Locate the cell with the specified text and output its [X, Y] center coordinate. 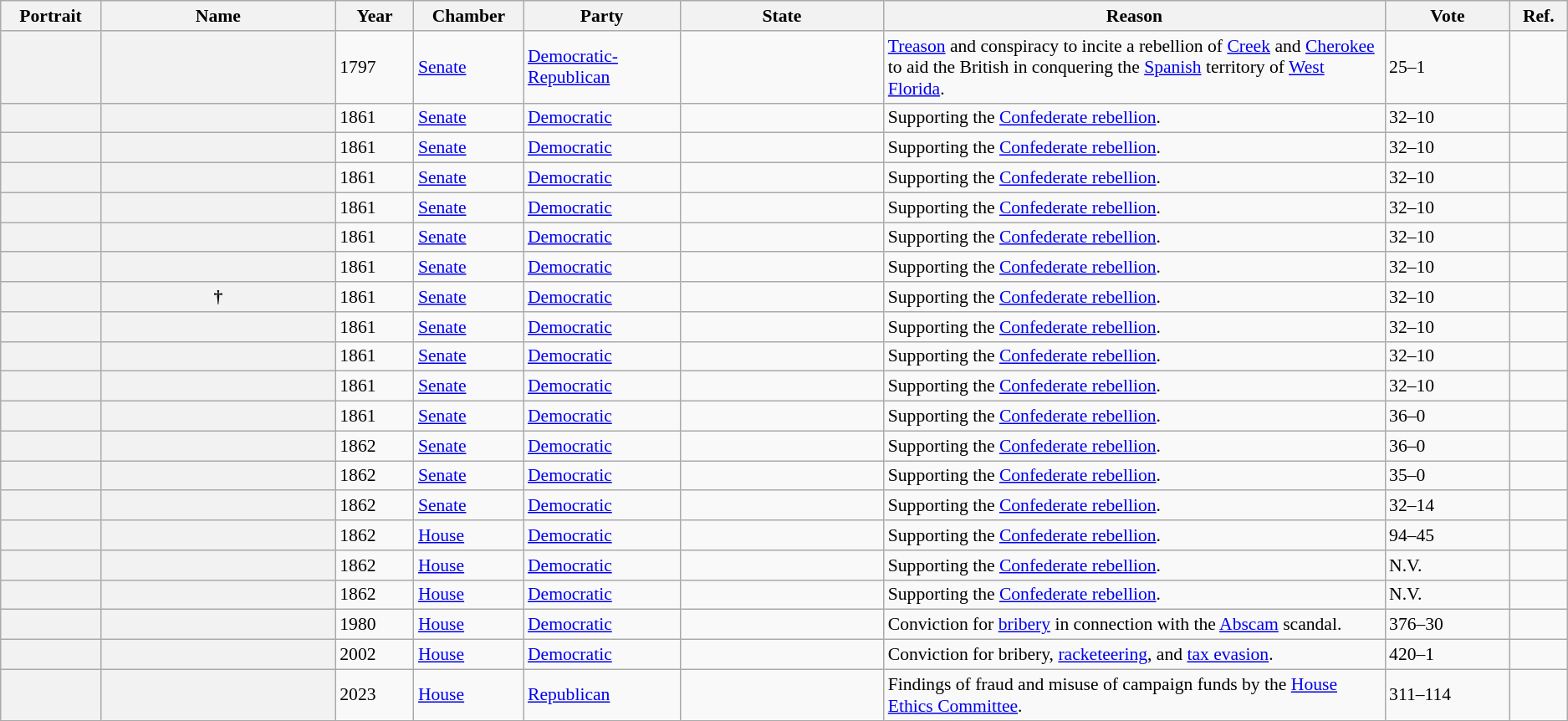
Treason and conspiracy to incite a rebellion of Creek and Cherokee to aid the British in conquering the Spanish territory of West Florida. [1134, 67]
Findings of fraud and misuse of campaign funds by the House Ethics Committee. [1134, 694]
2002 [375, 655]
35–0 [1448, 476]
† [217, 297]
Name [217, 16]
Democratic-Republican [602, 67]
Party [602, 16]
2023 [375, 694]
Vote [1448, 16]
Portrait [51, 16]
1797 [375, 67]
25–1 [1448, 67]
Year [375, 16]
Conviction for bribery, racketeering, and tax evasion. [1134, 655]
1980 [375, 625]
Chamber [468, 16]
Ref. [1539, 16]
Reason [1134, 16]
32–14 [1448, 506]
94–45 [1448, 535]
Republican [602, 694]
Conviction for bribery in connection with the Abscam scandal. [1134, 625]
311–114 [1448, 694]
State [781, 16]
376–30 [1448, 625]
420–1 [1448, 655]
